Identify which cell holds the provided text, then report its (X, Y) central coordinate. 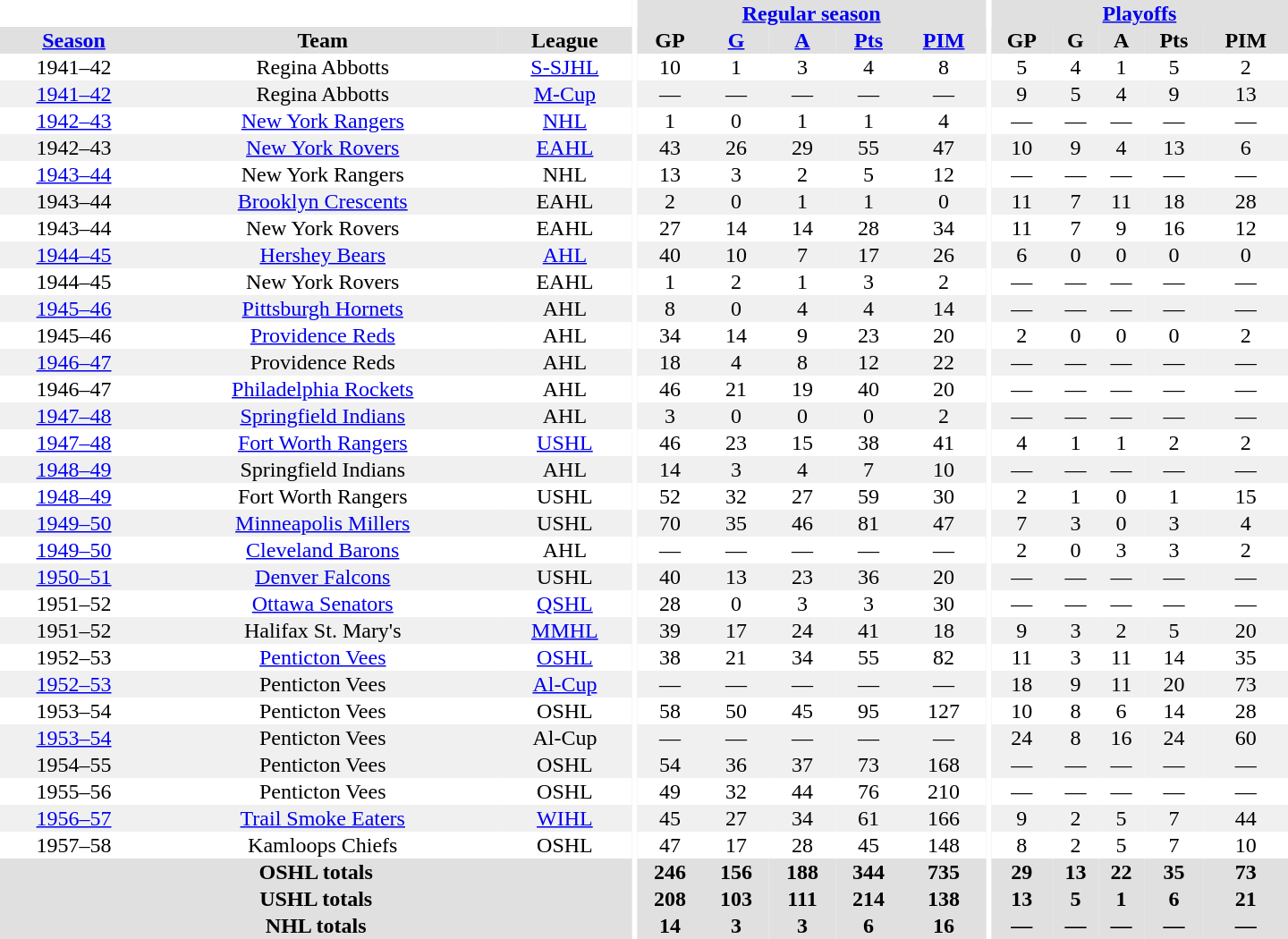
Halifax St. Mary's (322, 630)
USHL totals (316, 899)
Regular season (811, 13)
168 (944, 765)
43 (670, 148)
166 (944, 818)
61 (869, 818)
188 (802, 872)
WIHL (564, 818)
210 (944, 791)
OSHL totals (316, 872)
1954–55 (73, 765)
50 (736, 711)
246 (670, 872)
M-Cup (564, 94)
37 (802, 765)
Pittsburgh Hornets (322, 309)
49 (670, 791)
76 (869, 791)
138 (944, 899)
MMHL (564, 630)
Trail Smoke Eaters (322, 818)
148 (944, 845)
127 (944, 711)
NHL totals (316, 926)
208 (670, 899)
Playoffs (1140, 13)
League (564, 40)
82 (944, 657)
Hershey Bears (322, 255)
214 (869, 899)
Denver Falcons (322, 577)
Philadelphia Rockets (322, 389)
103 (736, 899)
58 (670, 711)
95 (869, 711)
52 (670, 496)
344 (869, 872)
QSHL (564, 604)
54 (670, 765)
Season (73, 40)
Kamloops Chiefs (322, 845)
111 (802, 899)
1955–56 (73, 791)
39 (670, 630)
Ottawa Senators (322, 604)
19 (802, 389)
1950–51 (73, 577)
70 (670, 523)
Cleveland Barons (322, 550)
735 (944, 872)
Brooklyn Crescents (322, 201)
1957–58 (73, 845)
60 (1246, 738)
156 (736, 872)
59 (869, 496)
1956–57 (73, 818)
Team (322, 40)
S-SJHL (564, 67)
81 (869, 523)
Minneapolis Millers (322, 523)
